For the text-containing cell, return its midpoint in (X, Y) coordinate format. 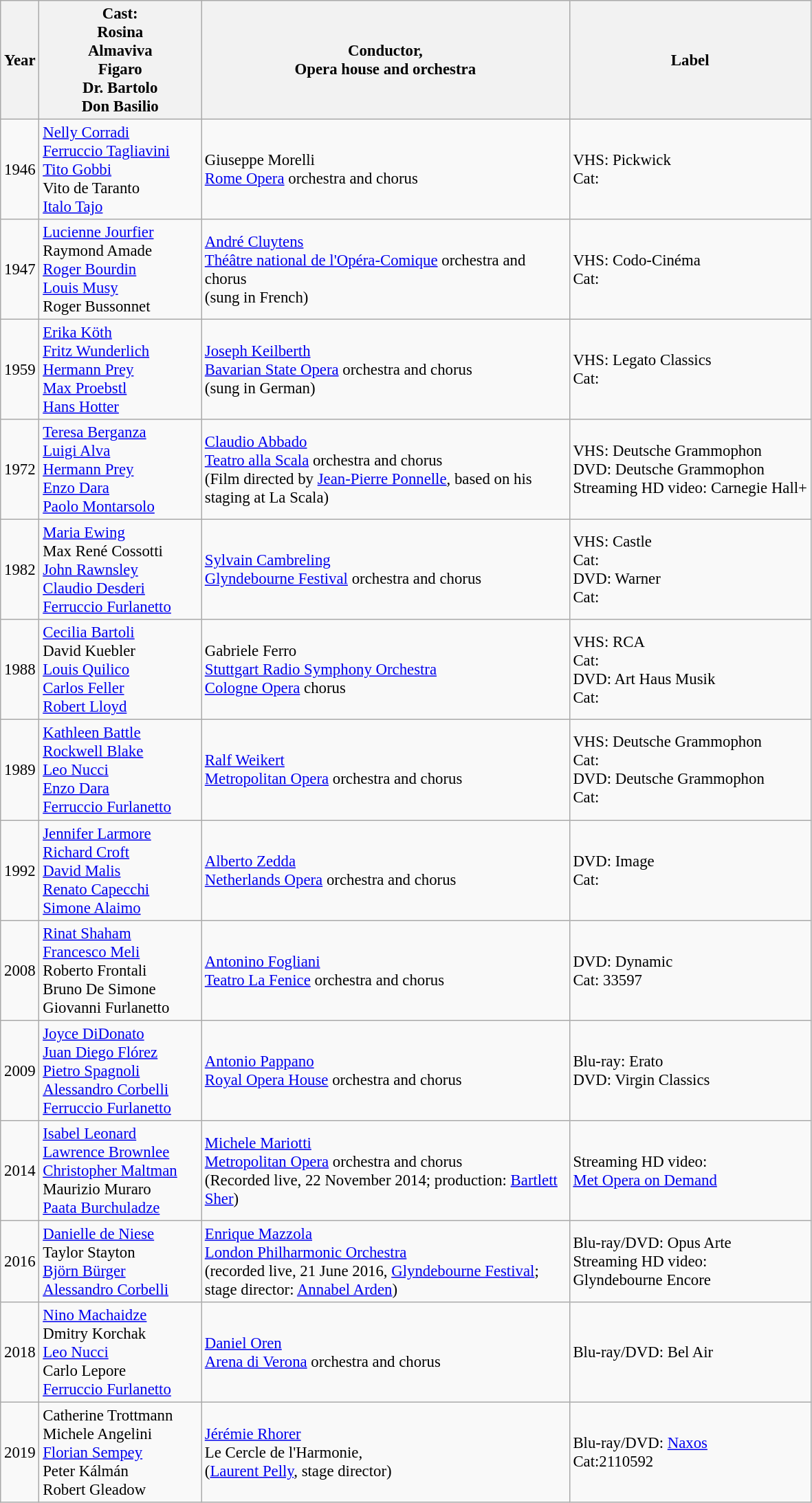
Catherine TrottmannMichele AngeliniFlorian SempeyPeter KálmánRobert Gleadow (120, 1452)
Claudio AbbadoTeatro alla Scala orchestra and chorus(Film directed by Jean-Pierre Ponnelle, based on his staging at La Scala) (385, 470)
2018 (20, 1352)
Gabriele FerroStuttgart Radio Symphony OrchestraCologne Opera chorus (385, 670)
1982 (20, 570)
2019 (20, 1452)
DVD: DynamicCat: 33597 (690, 970)
Kathleen BattleRockwell BlakeLeo NucciEnzo DaraFerruccio Furlanetto (120, 770)
Erika KöthFritz WunderlichHermann PreyMax ProebstlHans Hotter (120, 370)
1989 (20, 770)
Ralf WeikertMetropolitan Opera orchestra and chorus (385, 770)
Alberto ZeddaNetherlands Opera orchestra and chorus (385, 870)
Blu-ray: EratoDVD: Virgin Classics (690, 1071)
Jérémie RhorerLe Cercle de l'Harmonie,(Laurent Pelly, stage director) (385, 1452)
Blu-ray/DVD: NaxosCat:2110592 (690, 1452)
Antonino FoglianiTeatro La Fenice orchestra and chorus (385, 970)
André CluytensThéâtre national de l'Opéra-Comique orchestra and chorus(sung in French) (385, 270)
Jennifer LarmoreRichard CroftDavid MalisRenato CapecchiSimone Alaimo (120, 870)
VHS: PickwickCat: (690, 170)
VHS: CastleCat: DVD: WarnerCat: (690, 570)
Lucienne JourfierRaymond AmadeRoger BourdinLouis MusyRoger Bussonnet (120, 270)
Label (690, 61)
1972 (20, 470)
VHS: Deutsche GrammophonDVD: Deutsche GrammophonStreaming HD video: Carnegie Hall+ (690, 470)
Isabel LeonardLawrence BrownleeChristopher MaltmanMaurizio MuraroPaata Burchuladze (120, 1170)
VHS: Codo-CinémaCat: (690, 270)
1992 (20, 870)
Danielle de NieseTaylor StaytonBjörn BürgerAlessandro Corbelli (120, 1261)
DVD: ImageCat: (690, 870)
Rinat ShahamFrancesco MeliRoberto FrontaliBruno De SimoneGiovanni Furlanetto (120, 970)
Giuseppe MorelliRome Opera orchestra and chorus (385, 170)
Cast:RosinaAlmavivaFigaroDr. BartoloDon Basilio (120, 61)
Sylvain CambrelingGlyndebourne Festival orchestra and chorus (385, 570)
1959 (20, 370)
VHS: RCACat: DVD: Art Haus MusikCat: (690, 670)
2009 (20, 1071)
VHS: Deutsche GrammophonCat: DVD: Deutsche GrammophonCat: (690, 770)
VHS: Legato ClassicsCat: (690, 370)
Teresa BerganzaLuigi AlvaHermann PreyEnzo DaraPaolo Montarsolo (120, 470)
Michele MariottiMetropolitan Opera orchestra and chorus(Recorded live, 22 November 2014; production: Bartlett Sher) (385, 1170)
Nelly CorradiFerruccio TagliaviniTito GobbiVito de TarantoItalo Tajo (120, 170)
2016 (20, 1261)
2014 (20, 1170)
Conductor,Opera house and orchestra (385, 61)
Maria EwingMax René CossottiJohn RawnsleyClaudio DesderiFerruccio Furlanetto (120, 570)
Cecilia BartoliDavid KueblerLouis QuilicoCarlos FellerRobert Lloyd (120, 670)
Enrique MazzolaLondon Philharmonic Orchestra(recorded live, 21 June 2016, Glyndebourne Festival; stage director: Annabel Arden) (385, 1261)
Nino MachaidzeDmitry KorchakLeo NucciCarlo LeporeFerruccio Furlanetto (120, 1352)
1988 (20, 670)
Blu-ray/DVD: Opus ArteStreaming HD video:Glyndebourne Encore (690, 1261)
Antonio PappanoRoyal Opera House orchestra and chorus (385, 1071)
Streaming HD video:Met Opera on Demand (690, 1170)
Blu-ray/DVD: Bel Air (690, 1352)
Joseph KeilberthBavarian State Opera orchestra and chorus(sung in German) (385, 370)
Daniel OrenArena di Verona orchestra and chorus (385, 1352)
1947 (20, 270)
2008 (20, 970)
1946 (20, 170)
Year (20, 61)
Joyce DiDonatoJuan Diego FlórezPietro SpagnoliAlessandro CorbelliFerruccio Furlanetto (120, 1071)
